Return (x, y) of the center of cell containing provided text 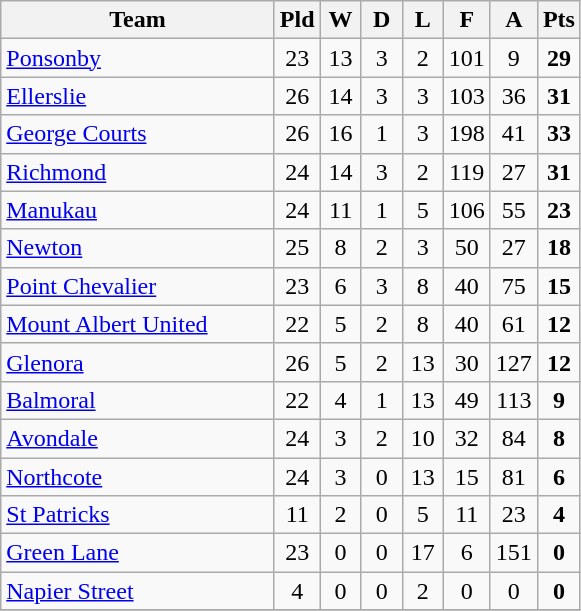
F (466, 20)
Northcote (138, 477)
101 (466, 58)
W (340, 20)
50 (466, 248)
A (514, 20)
Mount Albert United (138, 324)
Pts (558, 20)
49 (466, 400)
D (382, 20)
Richmond (138, 172)
George Courts (138, 134)
Green Lane (138, 553)
17 (422, 553)
36 (514, 96)
41 (514, 134)
Ponsonby (138, 58)
Avondale (138, 438)
33 (558, 134)
103 (466, 96)
75 (514, 286)
119 (466, 172)
10 (422, 438)
198 (466, 134)
29 (558, 58)
81 (514, 477)
St Patricks (138, 515)
18 (558, 248)
106 (466, 210)
Newton (138, 248)
113 (514, 400)
30 (466, 362)
55 (514, 210)
25 (297, 248)
84 (514, 438)
61 (514, 324)
Ellerslie (138, 96)
Glenora (138, 362)
32 (466, 438)
Manukau (138, 210)
127 (514, 362)
Napier Street (138, 591)
Balmoral (138, 400)
16 (340, 134)
L (422, 20)
Point Chevalier (138, 286)
151 (514, 553)
Team (138, 20)
Pld (297, 20)
